For the text-containing cell, return its midpoint in [X, Y] coordinate format. 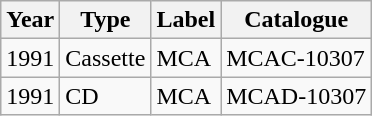
CD [106, 96]
Type [106, 20]
Label [186, 20]
MCAD-10307 [296, 96]
MCAC-10307 [296, 58]
Year [30, 20]
Cassette [106, 58]
Catalogue [296, 20]
